Return (x, y) of the center of cell containing provided text 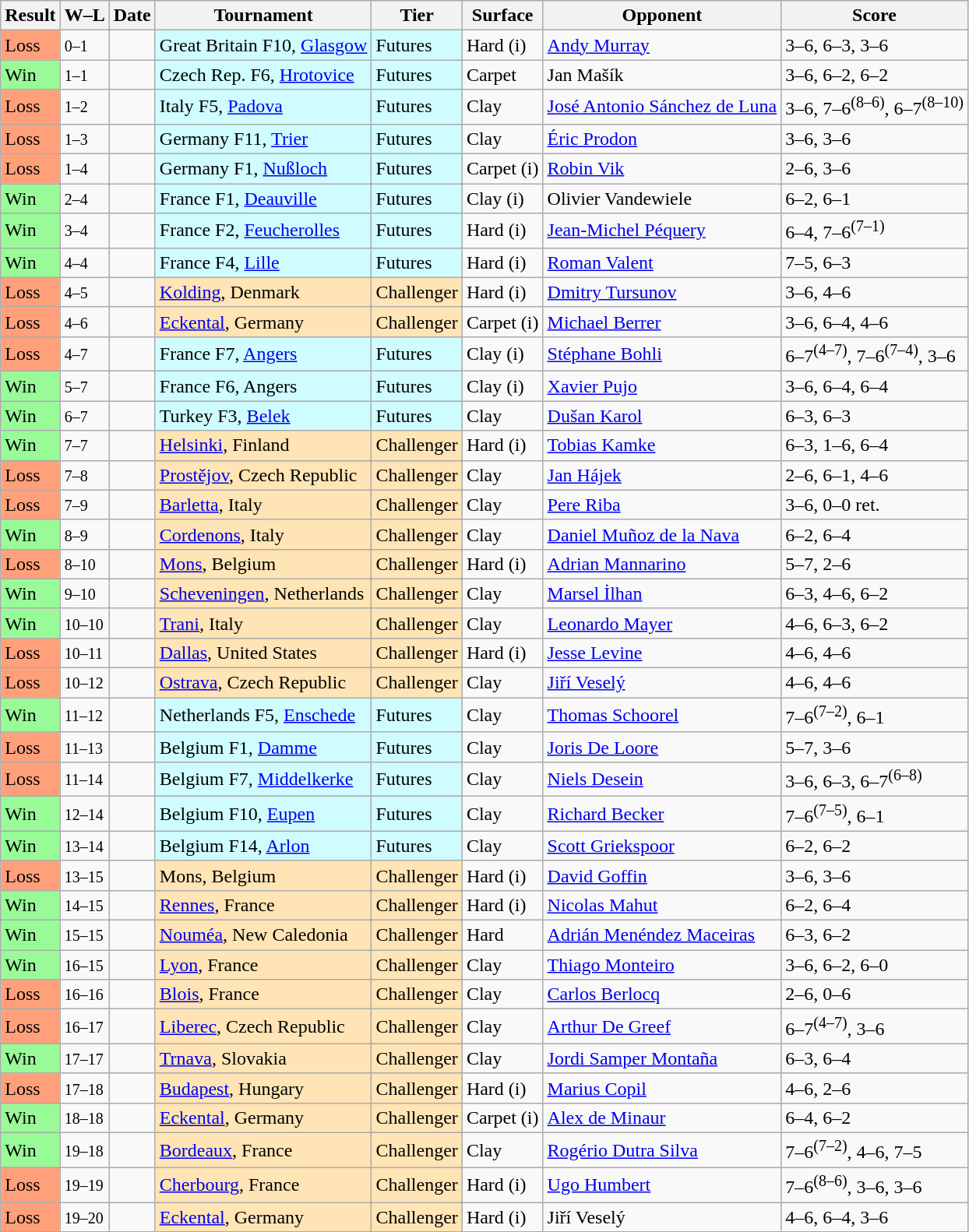
France F6, Angers (263, 386)
2–4 (84, 199)
Jan Hájek (662, 475)
19–19 (84, 1185)
11–14 (84, 779)
Jesse Levine (662, 653)
Scheveningen, Netherlands (263, 593)
3–4 (84, 231)
Cordenons, Italy (263, 534)
3–6, 6–2, 6–2 (875, 75)
16–17 (84, 1026)
16–15 (84, 965)
7–8 (84, 475)
Surface (502, 16)
Liberec, Czech Republic (263, 1026)
W–L (84, 16)
Adrián Menéndez Maceiras (662, 935)
Barletta, Italy (263, 505)
Rennes, France (263, 906)
18–18 (84, 1118)
6–3, 6–2 (875, 935)
Carlos Berlocq (662, 994)
Scott Griekspoor (662, 846)
6–3, 6–3 (875, 416)
1–2 (84, 107)
Prostějov, Czech Republic (263, 475)
4–6 (84, 322)
7–6(7–5), 6–1 (875, 815)
7–7 (84, 445)
Nouméa, New Caledonia (263, 935)
17–17 (84, 1058)
Lyon, France (263, 965)
7–6(7–2), 6–1 (875, 715)
0–1 (84, 45)
Marius Copil (662, 1088)
Richard Becker (662, 815)
Éric Prodon (662, 139)
7–9 (84, 505)
France F1, Deauville (263, 199)
Stéphane Bohli (662, 354)
7–6(7–2), 4–6, 7–5 (875, 1151)
Robin Vik (662, 169)
8–9 (84, 534)
Netherlands F5, Enschede (263, 715)
4–5 (84, 292)
1–1 (84, 75)
Helsinki, Finland (263, 445)
6–3, 1–6, 6–4 (875, 445)
10–11 (84, 653)
7–5, 6–3 (875, 262)
6–4, 6–2 (875, 1118)
8–10 (84, 564)
Joris De Loore (662, 747)
Ostrava, Czech Republic (263, 683)
6–4, 7–6(7–1) (875, 231)
6–2, 6–1 (875, 199)
Niels Desein (662, 779)
2–6, 3–6 (875, 169)
4–6, 2–6 (875, 1088)
Budapest, Hungary (263, 1088)
France F4, Lille (263, 262)
Belgium F14, Arlon (263, 846)
Thomas Schoorel (662, 715)
Arthur De Greef (662, 1026)
Czech Rep. F6, Hrotovice (263, 75)
Result (30, 16)
3–6, 6–3, 6–7(6–8) (875, 779)
6–7(4–7), 3–6 (875, 1026)
6–2, 6–2 (875, 846)
3–6, 4–6 (875, 292)
10–10 (84, 623)
Marsel İlhan (662, 593)
Olivier Vandewiele (662, 199)
Italy F5, Padova (263, 107)
Belgium F10, Eupen (263, 815)
3–6, 6–4, 6–4 (875, 386)
6–7(4–7), 7–6(7–4), 3–6 (875, 354)
France F2, Feucherolles (263, 231)
4–6, 6–3, 6–2 (875, 623)
5–7 (84, 386)
Date (132, 16)
15–15 (84, 935)
Blois, France (263, 994)
Great Britain F10, Glasgow (263, 45)
5–7, 2–6 (875, 564)
19–20 (84, 1217)
David Goffin (662, 875)
3–6, 7–6(8–6), 6–7(8–10) (875, 107)
Bordeaux, France (263, 1151)
9–10 (84, 593)
Pere Riba (662, 505)
3–6, 6–2, 6–0 (875, 965)
12–14 (84, 815)
14–15 (84, 906)
16–16 (84, 994)
10–12 (84, 683)
1–3 (84, 139)
Jean-Michel Péquery (662, 231)
11–13 (84, 747)
4–7 (84, 354)
Leonardo Mayer (662, 623)
Nicolas Mahut (662, 906)
11–12 (84, 715)
13–14 (84, 846)
Germany F11, Trier (263, 139)
France F7, Angers (263, 354)
Turkey F3, Belek (263, 416)
5–7, 3–6 (875, 747)
Tobias Kamke (662, 445)
Xavier Pujo (662, 386)
Kolding, Denmark (263, 292)
2–6, 0–6 (875, 994)
Germany F1, Nußloch (263, 169)
Cherbourg, France (263, 1185)
3–6, 0–0 ret. (875, 505)
2–6, 6–1, 4–6 (875, 475)
Tier (417, 16)
Carpet (502, 75)
Ugo Humbert (662, 1185)
13–15 (84, 875)
6–3, 6–4 (875, 1058)
Trnava, Slovakia (263, 1058)
6–7 (84, 416)
19–18 (84, 1151)
Daniel Muñoz de la Nava (662, 534)
Jordi Samper Montaña (662, 1058)
1–4 (84, 169)
Belgium F1, Damme (263, 747)
Trani, Italy (263, 623)
Michael Berrer (662, 322)
Adrian Mannarino (662, 564)
7–6(8–6), 3–6, 3–6 (875, 1185)
Dallas, United States (263, 653)
4–6, 6–4, 3–6 (875, 1217)
3–6, 6–3, 3–6 (875, 45)
Rogério Dutra Silva (662, 1151)
Hard (502, 935)
Dmitry Tursunov (662, 292)
17–18 (84, 1088)
Opponent (662, 16)
Dušan Karol (662, 416)
Roman Valent (662, 262)
Belgium F7, Middelkerke (263, 779)
4–4 (84, 262)
Jan Mašík (662, 75)
Thiago Monteiro (662, 965)
José Antonio Sánchez de Luna (662, 107)
Alex de Minaur (662, 1118)
6–3, 4–6, 6–2 (875, 593)
Andy Murray (662, 45)
3–6, 6–4, 4–6 (875, 322)
Score (875, 16)
Tournament (263, 16)
